Scan for the cell matching the given text and deliver its (X, Y) coordinate at center. 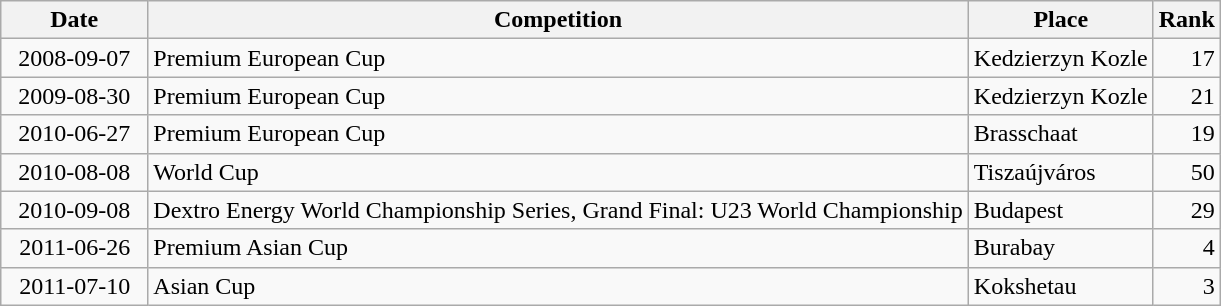
Premium Asian Cup (558, 248)
2010-06-27 (74, 134)
Tiszaújváros (1060, 172)
19 (1186, 134)
29 (1186, 210)
2010-09-08 (74, 210)
Place (1060, 20)
World Cup (558, 172)
17 (1186, 58)
Brasschaat (1060, 134)
21 (1186, 96)
Rank (1186, 20)
Dextro Energy World Championship Series, Grand Final: U23 World Championship (558, 210)
Competition (558, 20)
Budapest (1060, 210)
Date (74, 20)
2011-07-10 (74, 286)
Burabay (1060, 248)
Asian Cup (558, 286)
50 (1186, 172)
2010-08-08 (74, 172)
2009-08-30 (74, 96)
2008-09-07 (74, 58)
3 (1186, 286)
2011-06-26 (74, 248)
Kokshetau (1060, 286)
4 (1186, 248)
